Capture the cell that displays the provided text and extract its [x, y] central coordinate. 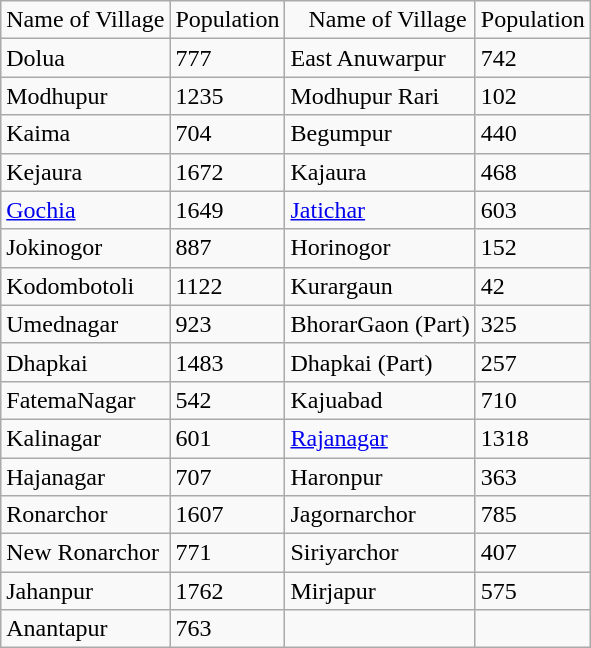
Jahanpur [86, 591]
BhorarGaon (Part) [380, 324]
East Anuwarpur [380, 58]
Dhapkai [86, 362]
710 [532, 400]
468 [532, 172]
Kurargaun [380, 286]
FatemaNagar [86, 400]
707 [228, 477]
Modhupur Rari [380, 96]
Kodombotoli [86, 286]
Siriyarchor [380, 553]
771 [228, 553]
Hajanagar [86, 477]
Dhapkai (Part) [380, 362]
152 [532, 248]
1607 [228, 515]
603 [532, 210]
1235 [228, 96]
440 [532, 134]
Begumpur [380, 134]
New Ronarchor [86, 553]
363 [532, 477]
257 [532, 362]
763 [228, 629]
887 [228, 248]
325 [532, 324]
Umednagar [86, 324]
Jokinogor [86, 248]
777 [228, 58]
102 [532, 96]
575 [532, 591]
542 [228, 400]
Jatichar [380, 210]
Horinogor [380, 248]
Dolua [86, 58]
742 [532, 58]
Anantapur [86, 629]
785 [532, 515]
Kajuabad [380, 400]
Kalinagar [86, 438]
1649 [228, 210]
407 [532, 553]
Kaima [86, 134]
1318 [532, 438]
42 [532, 286]
Gochia [86, 210]
704 [228, 134]
Modhupur [86, 96]
Mirjapur [380, 591]
923 [228, 324]
1672 [228, 172]
Jagornarchor [380, 515]
601 [228, 438]
1762 [228, 591]
Kejaura [86, 172]
1483 [228, 362]
1122 [228, 286]
Ronarchor [86, 515]
Rajanagar [380, 438]
Kajaura [380, 172]
Haronpur [380, 477]
